Locate the cell with the specified text and output its (X, Y) center coordinate. 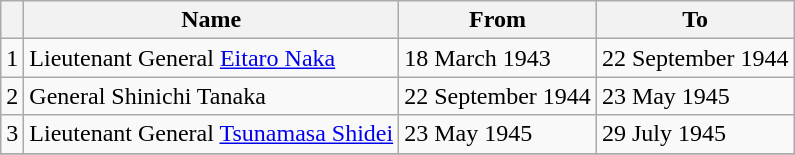
1 (12, 58)
2 (12, 96)
Lieutenant General Tsunamasa Shidei (212, 134)
General Shinichi Tanaka (212, 96)
Name (212, 20)
From (498, 20)
Lieutenant General Eitaro Naka (212, 58)
18 March 1943 (498, 58)
3 (12, 134)
29 July 1945 (695, 134)
To (695, 20)
